Capture the cell that displays the provided text and extract its [x, y] central coordinate. 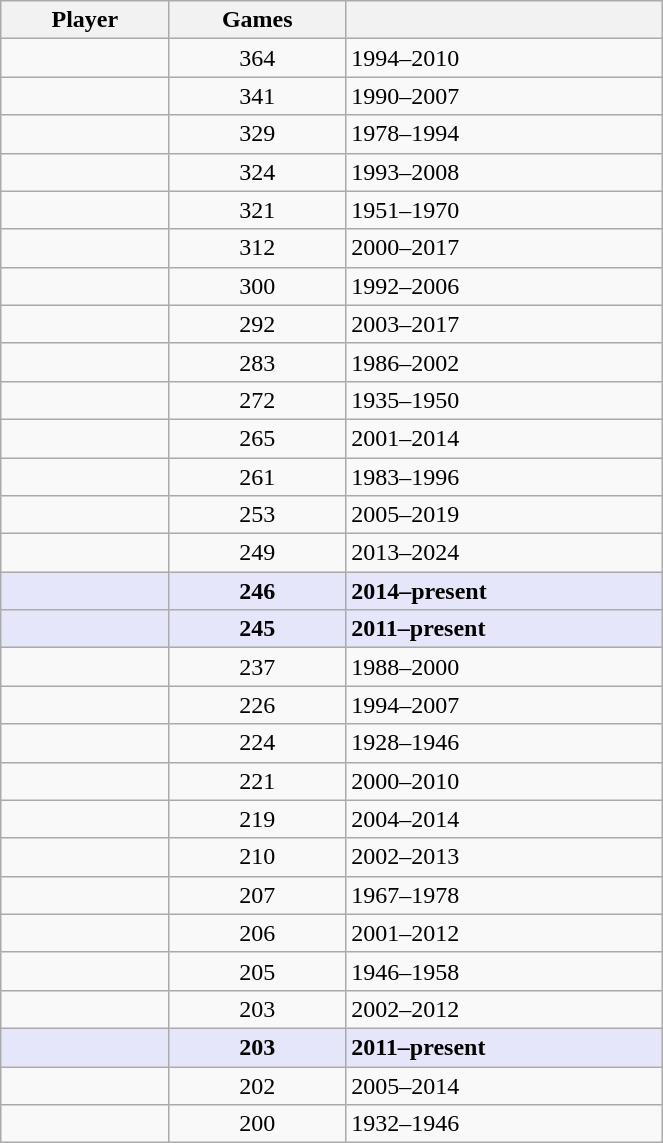
2002–2012 [504, 1009]
283 [258, 362]
300 [258, 286]
1983–1996 [504, 477]
Player [85, 20]
261 [258, 477]
1992–2006 [504, 286]
1994–2010 [504, 58]
200 [258, 1124]
202 [258, 1085]
1967–1978 [504, 895]
312 [258, 248]
207 [258, 895]
1946–1958 [504, 971]
1928–1946 [504, 743]
2002–2013 [504, 857]
1994–2007 [504, 705]
2003–2017 [504, 324]
265 [258, 438]
2005–2019 [504, 515]
321 [258, 210]
324 [258, 172]
219 [258, 819]
249 [258, 553]
245 [258, 629]
237 [258, 667]
1978–1994 [504, 134]
272 [258, 400]
2001–2012 [504, 933]
1990–2007 [504, 96]
2013–2024 [504, 553]
1993–2008 [504, 172]
1988–2000 [504, 667]
1986–2002 [504, 362]
2000–2017 [504, 248]
Games [258, 20]
2005–2014 [504, 1085]
206 [258, 933]
1935–1950 [504, 400]
246 [258, 591]
329 [258, 134]
364 [258, 58]
253 [258, 515]
2001–2014 [504, 438]
226 [258, 705]
341 [258, 96]
221 [258, 781]
1951–1970 [504, 210]
205 [258, 971]
224 [258, 743]
2004–2014 [504, 819]
2014–present [504, 591]
2000–2010 [504, 781]
1932–1946 [504, 1124]
210 [258, 857]
292 [258, 324]
